Locate the cell with the specified text and output its (X, Y) center coordinate. 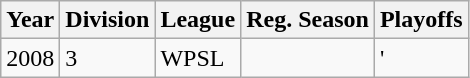
League (198, 20)
Reg. Season (308, 20)
Division (108, 20)
Playoffs (421, 20)
' (421, 58)
WPSL (198, 58)
2008 (30, 58)
Year (30, 20)
3 (108, 58)
